Provide the [X, Y] coordinate of the cell's center where the given text is located.  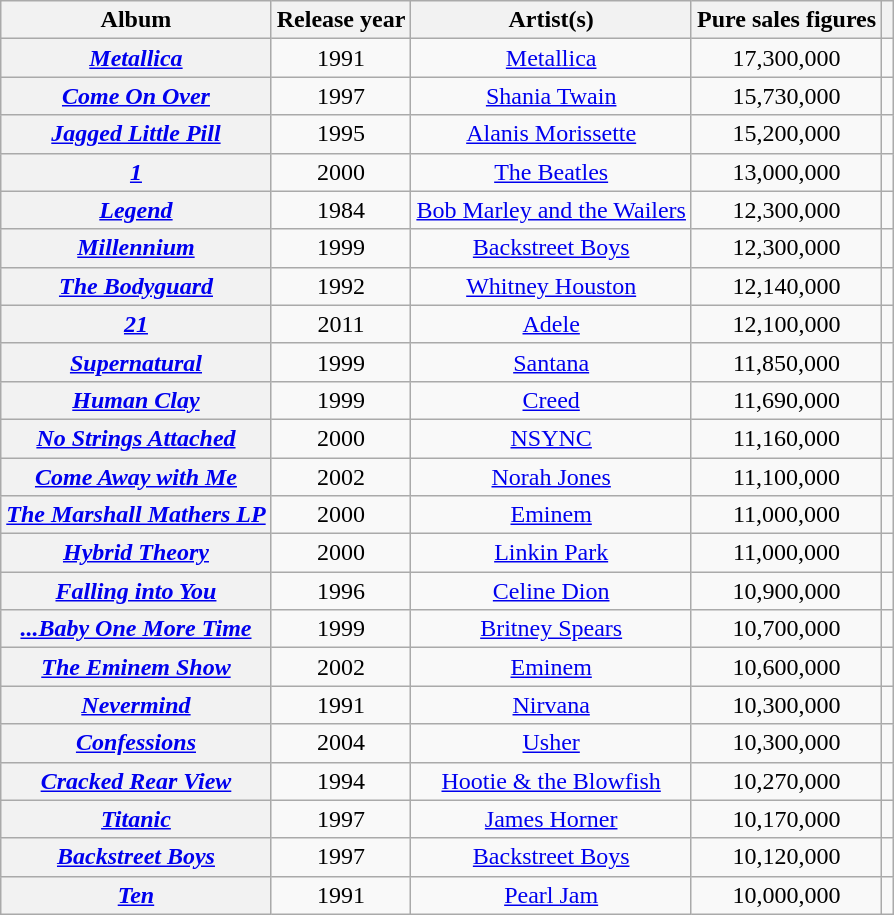
Ten [136, 895]
Hybrid Theory [136, 553]
21 [136, 324]
Human Clay [136, 400]
Adele [552, 324]
12,100,000 [786, 324]
The Eminem Show [136, 667]
11,690,000 [786, 400]
Come Away with Me [136, 477]
Come On Over [136, 96]
11,850,000 [786, 362]
1994 [341, 781]
Britney Spears [552, 629]
Cracked Rear View [136, 781]
10,120,000 [786, 857]
No Strings Attached [136, 438]
Usher [552, 743]
1996 [341, 591]
Jagged Little Pill [136, 134]
Titanic [136, 819]
Hootie & the Blowfish [552, 781]
Album [136, 20]
Supernatural [136, 362]
2011 [341, 324]
Confessions [136, 743]
Whitney Houston [552, 286]
Bob Marley and the Wailers [552, 210]
Alanis Morissette [552, 134]
10,600,000 [786, 667]
10,700,000 [786, 629]
15,730,000 [786, 96]
2004 [341, 743]
Shania Twain [552, 96]
Release year [341, 20]
1 [136, 172]
17,300,000 [786, 58]
Pearl Jam [552, 895]
Nirvana [552, 705]
The Beatles [552, 172]
1992 [341, 286]
Norah Jones [552, 477]
Santana [552, 362]
12,140,000 [786, 286]
...Baby One More Time [136, 629]
15,200,000 [786, 134]
Legend [136, 210]
Pure sales figures [786, 20]
The Marshall Mathers LP [136, 515]
NSYNC [552, 438]
11,100,000 [786, 477]
The Bodyguard [136, 286]
Falling into You [136, 591]
10,000,000 [786, 895]
1984 [341, 210]
13,000,000 [786, 172]
10,270,000 [786, 781]
11,160,000 [786, 438]
Creed [552, 400]
Millennium [136, 248]
Nevermind [136, 705]
Celine Dion [552, 591]
James Horner [552, 819]
1995 [341, 134]
10,900,000 [786, 591]
Artist(s) [552, 20]
10,170,000 [786, 819]
Linkin Park [552, 553]
